Detect which cell encompasses the target text, then output its [x, y] center coordinate. 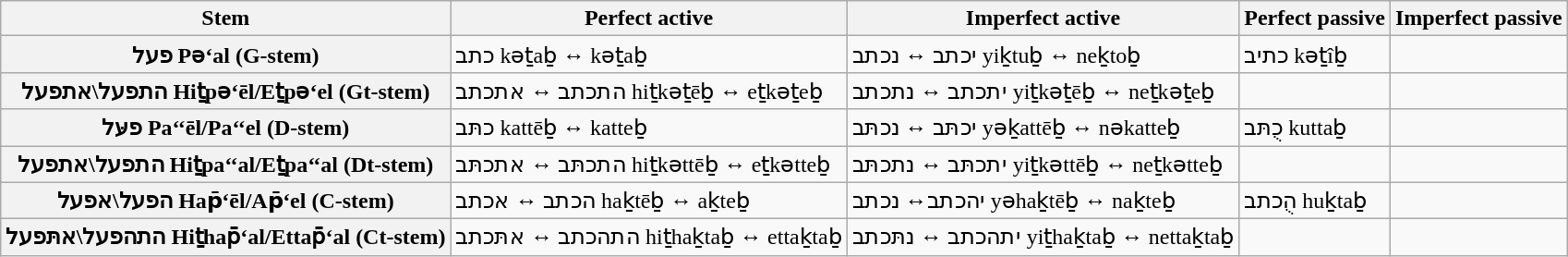
כֻתּב kuttaḇ [1315, 128]
יתכתב ↔ נתכתב yiṯkəṯēḇ ↔ neṯkəṯeḇ [1043, 91]
התכתב ↔ אתכתב hiṯkəṯēḇ ↔ eṯkəṯeḇ [648, 91]
Stem [225, 18]
Imperfect passive [1478, 18]
הֻכתב huḵtaḇ [1315, 201]
Perfect passive [1315, 18]
יכתב ↔ נכתב yiḵtuḇ ↔ neḵtoḇ [1043, 55]
יתכתּב ↔ נתכתּב yiṯkəttēḇ ↔ neṯkətteḇ [1043, 165]
כתּב kattēḇ ↔ katteḇ [648, 128]
התהפעל\אתּפעל Hiṯhap̄‘al/Ettap̄‘al (Ct-stem) [225, 238]
פעל Pə‘al (G-stem) [225, 55]
התהכתב ↔ אתּכתב hiṯhaḵtaḇ ↔ ettaḵtaḇ [648, 238]
Imperfect active [1043, 18]
התכתּב ↔ אתכתּב hiṯkəttēḇ ↔ eṯkətteḇ [648, 165]
התפעל\אתפעל Hiṯpa‘‘al/Eṯpa‘‘al (Dt-stem) [225, 165]
התפעל\אתפעל Hiṯpə‘ēl/Eṯpə‘el (Gt-stem) [225, 91]
כתיב kəṯîḇ [1315, 55]
יתהכתב ↔ נתּכתב yiṯhaḵtaḇ ↔ nettaḵtaḇ [1043, 238]
יהכתב↔ נכתב yəhaḵtēḇ ↔ naḵteḇ [1043, 201]
הכתב ↔ אכתב haḵtēḇ ↔ aḵteḇ [648, 201]
יכתּב ↔ נכתּב yəḵattēḇ ↔ nəkatteḇ [1043, 128]
פעּל Pa‘‘ēl/Pa‘‘el (D-stem) [225, 128]
Perfect active [648, 18]
כתב kəṯaḇ ↔ kəṯaḇ [648, 55]
הפעל\אפעל Hap̄‘ēl/Ap̄‘el (C-stem) [225, 201]
